From the cell containing the given text, extract its center point as (x, y) coordinate. 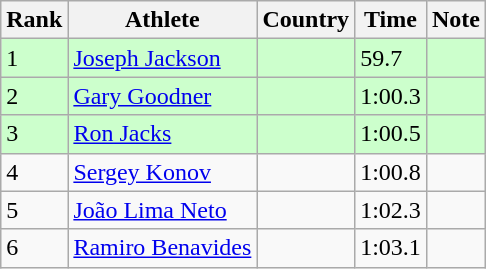
1:00.3 (391, 96)
Athlete (162, 20)
Country (306, 20)
4 (34, 172)
2 (34, 96)
Note (456, 20)
Ron Jacks (162, 134)
Gary Goodner (162, 96)
Joseph Jackson (162, 58)
Time (391, 20)
Rank (34, 20)
João Lima Neto (162, 210)
1:00.8 (391, 172)
Ramiro Benavides (162, 248)
1:02.3 (391, 210)
5 (34, 210)
1:03.1 (391, 248)
6 (34, 248)
1 (34, 58)
Sergey Konov (162, 172)
59.7 (391, 58)
3 (34, 134)
1:00.5 (391, 134)
